Provide the (X, Y) coordinate of the cell's center where the given text is located.  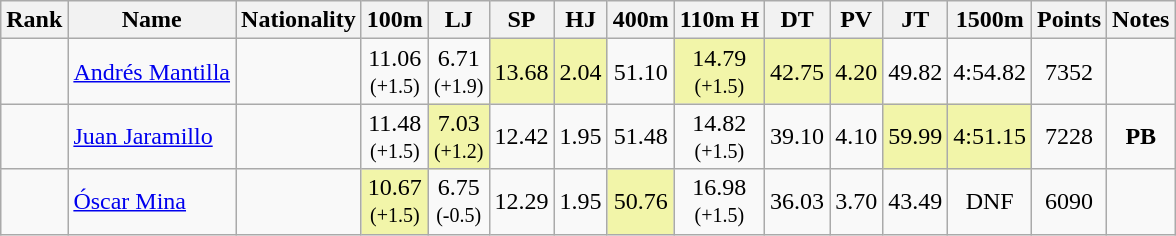
6.75(-0.5) (458, 202)
Notes (1141, 20)
Óscar Mina (152, 202)
100m (394, 20)
Andrés Mantilla (152, 72)
14.79(+1.5) (719, 72)
36.03 (798, 202)
51.10 (640, 72)
PB (1141, 136)
SP (522, 20)
12.42 (522, 136)
51.48 (640, 136)
50.76 (640, 202)
6090 (1070, 202)
7352 (1070, 72)
7228 (1070, 136)
DNF (990, 202)
HJ (580, 20)
11.48(+1.5) (394, 136)
11.06(+1.5) (394, 72)
3.70 (856, 202)
12.29 (522, 202)
4.20 (856, 72)
Juan Jaramillo (152, 136)
4.10 (856, 136)
Name (152, 20)
59.99 (916, 136)
400m (640, 20)
DT (798, 20)
10.67(+1.5) (394, 202)
16.98(+1.5) (719, 202)
43.49 (916, 202)
13.68 (522, 72)
14.82(+1.5) (719, 136)
JT (916, 20)
7.03(+1.2) (458, 136)
Nationality (299, 20)
6.71(+1.9) (458, 72)
Points (1070, 20)
4:51.15 (990, 136)
4:54.82 (990, 72)
42.75 (798, 72)
110m H (719, 20)
Rank (34, 20)
PV (856, 20)
LJ (458, 20)
2.04 (580, 72)
39.10 (798, 136)
49.82 (916, 72)
1500m (990, 20)
